Scan for the cell matching the given text and deliver its [X, Y] coordinate at center. 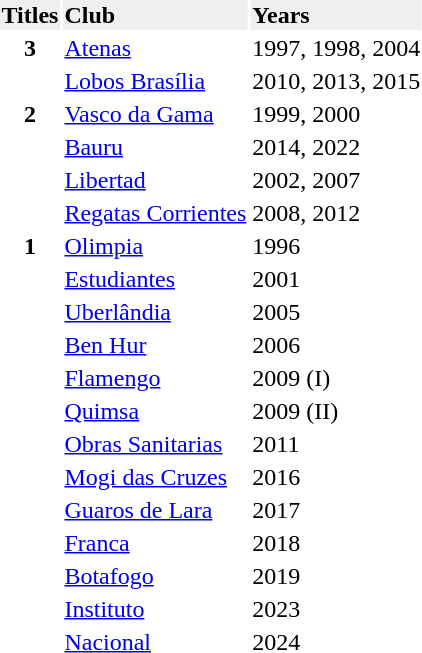
Libertad [156, 180]
Lobos Brasília [156, 81]
Estudiantes [156, 279]
Guaros de Lara [156, 510]
Obras Sanitarias [156, 444]
2023 [336, 609]
Olimpia [156, 246]
2008, 2012 [336, 213]
1997, 1998, 2004 [336, 48]
2017 [336, 510]
2006 [336, 345]
2009 (I) [336, 378]
1999, 2000 [336, 114]
2002, 2007 [336, 180]
2016 [336, 477]
2014, 2022 [336, 147]
Instituto [156, 609]
Quimsa [156, 411]
2010, 2013, 2015 [336, 81]
Uberlândia [156, 312]
2011 [336, 444]
2005 [336, 312]
2009 (II) [336, 411]
2 [30, 164]
1996 [336, 246]
Franca [156, 543]
Club [156, 15]
3 [30, 64]
Botafogo [156, 576]
Vasco da Gama [156, 114]
Regatas Corrientes [156, 213]
Years [336, 15]
Flamengo [156, 378]
Titles [30, 15]
Atenas [156, 48]
2001 [336, 279]
2019 [336, 576]
2018 [336, 543]
Ben Hur [156, 345]
Mogi das Cruzes [156, 477]
Bauru [156, 147]
